Extract the (x, y) coordinate from the center of the cell holding the provided text.  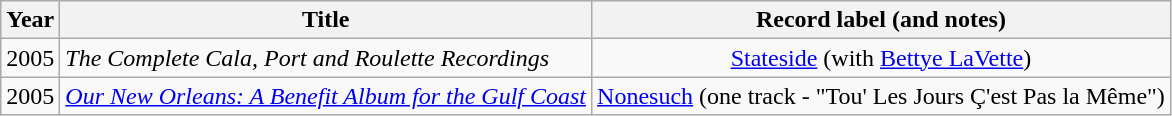
Title (326, 20)
Our New Orleans: A Benefit Album for the Gulf Coast (326, 96)
Year (30, 20)
The Complete Cala, Port and Roulette Recordings (326, 58)
Stateside (with Bettye LaVette) (882, 58)
Nonesuch (one track - "Tou' Les Jours Ç'est Pas la Même") (882, 96)
Record label (and notes) (882, 20)
